Find where the given text appears and provide that cell's center as [X, Y] coordinate. 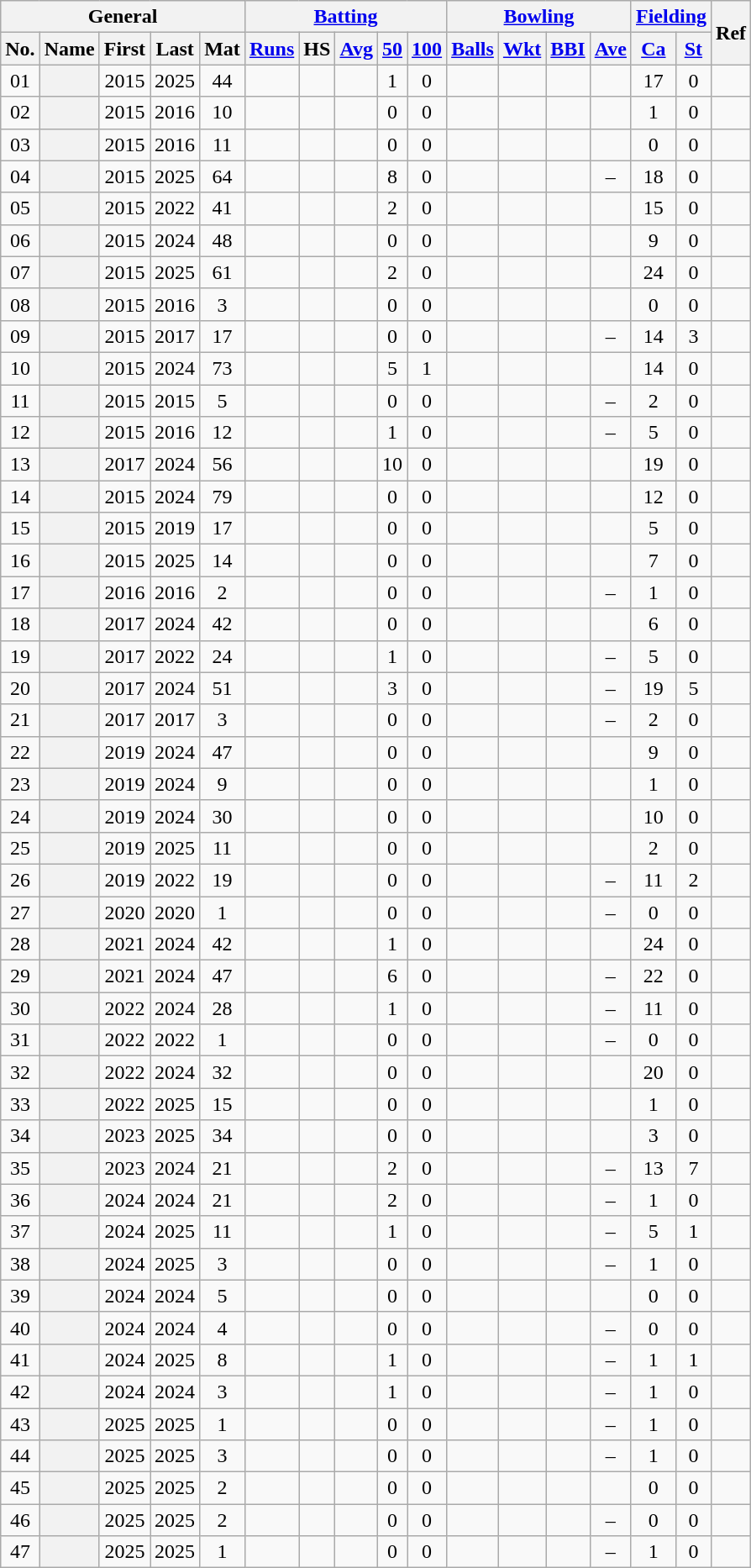
09 [20, 336]
43 [20, 1424]
38 [20, 1264]
31 [20, 1040]
08 [20, 304]
36 [20, 1200]
33 [20, 1104]
48 [223, 240]
27 [20, 912]
06 [20, 240]
26 [20, 880]
St [693, 49]
Fielding [670, 17]
4 [223, 1328]
Last [175, 49]
No. [20, 49]
Wkt [522, 49]
50 [391, 49]
Balls [473, 49]
37 [20, 1232]
16 [20, 560]
First [124, 49]
Batting [345, 17]
01 [20, 81]
Mat [223, 49]
02 [20, 113]
25 [20, 848]
04 [20, 176]
Ave [610, 49]
39 [20, 1296]
45 [20, 1488]
23 [20, 784]
BBI [568, 49]
03 [20, 145]
Name [69, 49]
56 [223, 465]
Ca [654, 49]
51 [223, 688]
07 [20, 272]
General [123, 17]
Runs [271, 49]
05 [20, 208]
40 [20, 1328]
61 [223, 272]
Bowling [539, 17]
73 [223, 368]
79 [223, 497]
35 [20, 1168]
Ref [731, 33]
100 [427, 49]
Avg [356, 49]
64 [223, 176]
46 [20, 1520]
HS [318, 49]
29 [20, 976]
